Detect which cell encompasses the target text, then output its (X, Y) center coordinate. 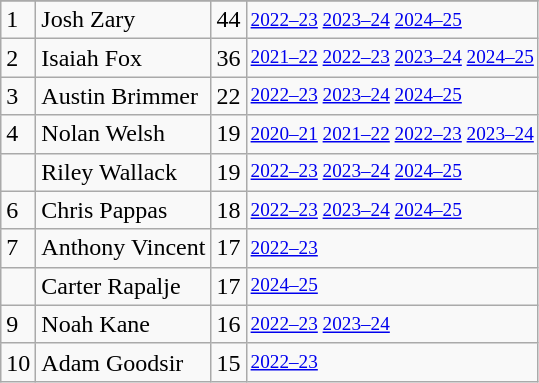
36 (228, 58)
3 (18, 96)
15 (228, 362)
Josh Zary (124, 20)
2021–22 2022–23 2023–24 2024–25 (392, 58)
2020–21 2021–22 2022–23 2023–24 (392, 134)
Anthony Vincent (124, 248)
44 (228, 20)
22 (228, 96)
Riley Wallack (124, 172)
4 (18, 134)
16 (228, 324)
7 (18, 248)
18 (228, 210)
2 (18, 58)
1 (18, 20)
Nolan Welsh (124, 134)
2024–25 (392, 286)
6 (18, 210)
Carter Rapalje (124, 286)
9 (18, 324)
Isaiah Fox (124, 58)
2022–23 2023–24 (392, 324)
10 (18, 362)
Chris Pappas (124, 210)
Austin Brimmer (124, 96)
Adam Goodsir (124, 362)
Noah Kane (124, 324)
